Return the (X, Y) coordinate for the center point of the cell that contains the specified text.  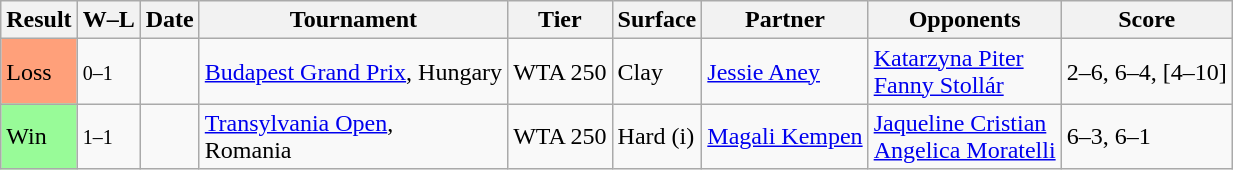
Score (1146, 20)
Magali Kempen (785, 136)
Jaqueline Cristian Angelica Moratelli (964, 136)
Date (170, 20)
Surface (657, 20)
Tournament (353, 20)
Loss (39, 72)
2–6, 6–4, [4–10] (1146, 72)
6–3, 6–1 (1146, 136)
Transylvania Open, Romania (353, 136)
0–1 (108, 72)
Win (39, 136)
Jessie Aney (785, 72)
Budapest Grand Prix, Hungary (353, 72)
Hard (i) (657, 136)
W–L (108, 20)
Katarzyna Piter Fanny Stollár (964, 72)
Tier (560, 20)
Partner (785, 20)
Opponents (964, 20)
1–1 (108, 136)
Clay (657, 72)
Result (39, 20)
